Provide the [x, y] coordinate of the cell's center where the given text is located.  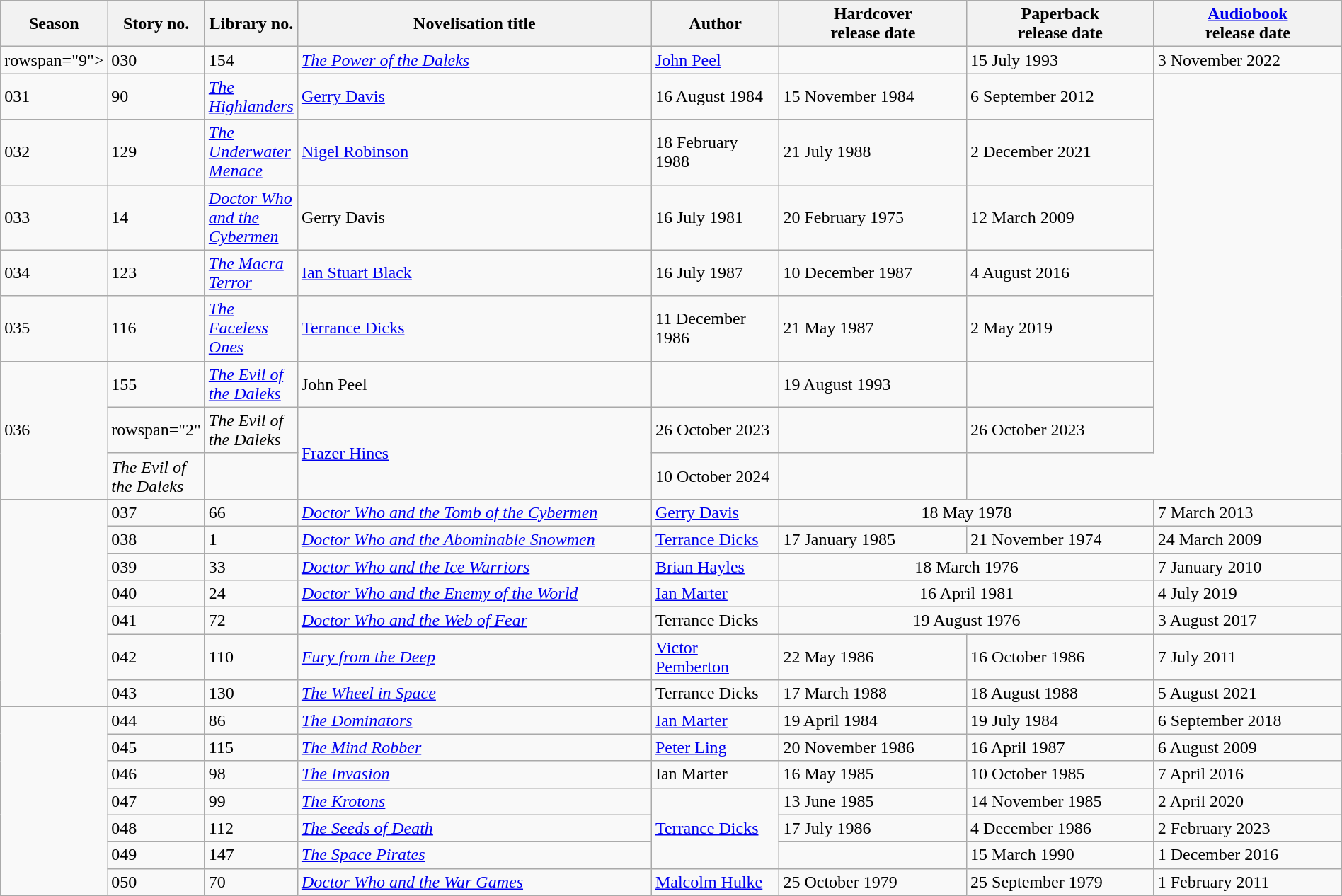
2 February 2023 [1247, 828]
16 July 1987 [715, 273]
042 [156, 657]
The Highlanders [251, 96]
20 November 1986 [873, 747]
21 May 1987 [873, 328]
24 March 2009 [1247, 539]
17 March 1988 [873, 694]
130 [251, 694]
Nigel Robinson [474, 152]
Doctor Who and the Enemy of the World [474, 594]
Doctor Who and the Ice Warriors [474, 567]
7 January 2010 [1247, 567]
Library no. [251, 24]
5 August 2021 [1247, 694]
112 [251, 828]
16 May 1985 [873, 774]
The Power of the Daleks [474, 60]
Victor Pemberton [715, 657]
11 December 1986 [715, 328]
031 [54, 96]
Novelisation title [474, 24]
Doctor Who and the Web of Fear [474, 621]
4 August 2016 [1060, 273]
046 [156, 774]
110 [251, 657]
047 [156, 801]
The Space Pirates [474, 855]
1 [251, 539]
Hardcover release date [873, 24]
21 July 1988 [873, 152]
18 March 1976 [967, 567]
036 [54, 430]
038 [156, 539]
Ian Stuart Black [474, 273]
19 August 1976 [967, 621]
Doctor Who and the Tomb of the Cybermen [474, 512]
049 [156, 855]
33 [251, 567]
16 April 1981 [967, 594]
99 [251, 801]
14 [156, 217]
032 [54, 152]
Season [54, 24]
Story no. [156, 24]
123 [156, 273]
19 August 1993 [873, 384]
20 February 1975 [873, 217]
154 [251, 60]
The Invasion [474, 774]
The Macra Terror [251, 273]
115 [251, 747]
Paperback release date [1060, 24]
Author [715, 24]
10 December 1987 [873, 273]
86 [251, 720]
7 April 2016 [1247, 774]
7 July 2011 [1247, 657]
rowspan="2" [156, 430]
043 [156, 694]
16 April 1987 [1060, 747]
14 November 1985 [1060, 801]
18 August 1988 [1060, 694]
2 December 2021 [1060, 152]
Fury from the Deep [474, 657]
18 May 1978 [967, 512]
035 [54, 328]
21 November 1974 [1060, 539]
rowspan="9"> [54, 60]
045 [156, 747]
10 October 2024 [715, 476]
4 December 1986 [1060, 828]
030 [156, 60]
044 [156, 720]
3 November 2022 [1247, 60]
Audiobook release date [1247, 24]
6 August 2009 [1247, 747]
15 November 1984 [873, 96]
040 [156, 594]
Doctor Who and the Cybermen [251, 217]
Malcolm Hulke [715, 882]
The Faceless Ones [251, 328]
034 [54, 273]
Doctor Who and the Abominable Snowmen [474, 539]
6 September 2018 [1247, 720]
2 May 2019 [1060, 328]
129 [156, 152]
Doctor Who and the War Games [474, 882]
72 [251, 621]
17 January 1985 [873, 539]
039 [156, 567]
3 August 2017 [1247, 621]
Frazer Hines [474, 453]
Peter Ling [715, 747]
The Wheel in Space [474, 694]
050 [156, 882]
041 [156, 621]
1 December 2016 [1247, 855]
037 [156, 512]
The Dominators [474, 720]
70 [251, 882]
10 October 1985 [1060, 774]
16 July 1981 [715, 217]
13 June 1985 [873, 801]
6 September 2012 [1060, 96]
7 March 2013 [1247, 512]
90 [156, 96]
22 May 1986 [873, 657]
147 [251, 855]
16 October 1986 [1060, 657]
4 July 2019 [1247, 594]
16 August 1984 [715, 96]
12 March 2009 [1060, 217]
25 October 1979 [873, 882]
25 September 1979 [1060, 882]
98 [251, 774]
24 [251, 594]
15 July 1993 [1060, 60]
2 April 2020 [1247, 801]
17 July 1986 [873, 828]
Brian Hayles [715, 567]
1 February 2011 [1247, 882]
15 March 1990 [1060, 855]
033 [54, 217]
66 [251, 512]
The Krotons [474, 801]
155 [156, 384]
19 July 1984 [1060, 720]
The Mind Robber [474, 747]
19 April 1984 [873, 720]
The Underwater Menace [251, 152]
116 [156, 328]
The Seeds of Death [474, 828]
18 February 1988 [715, 152]
048 [156, 828]
